For the text-containing cell, return its midpoint in (X, Y) coordinate format. 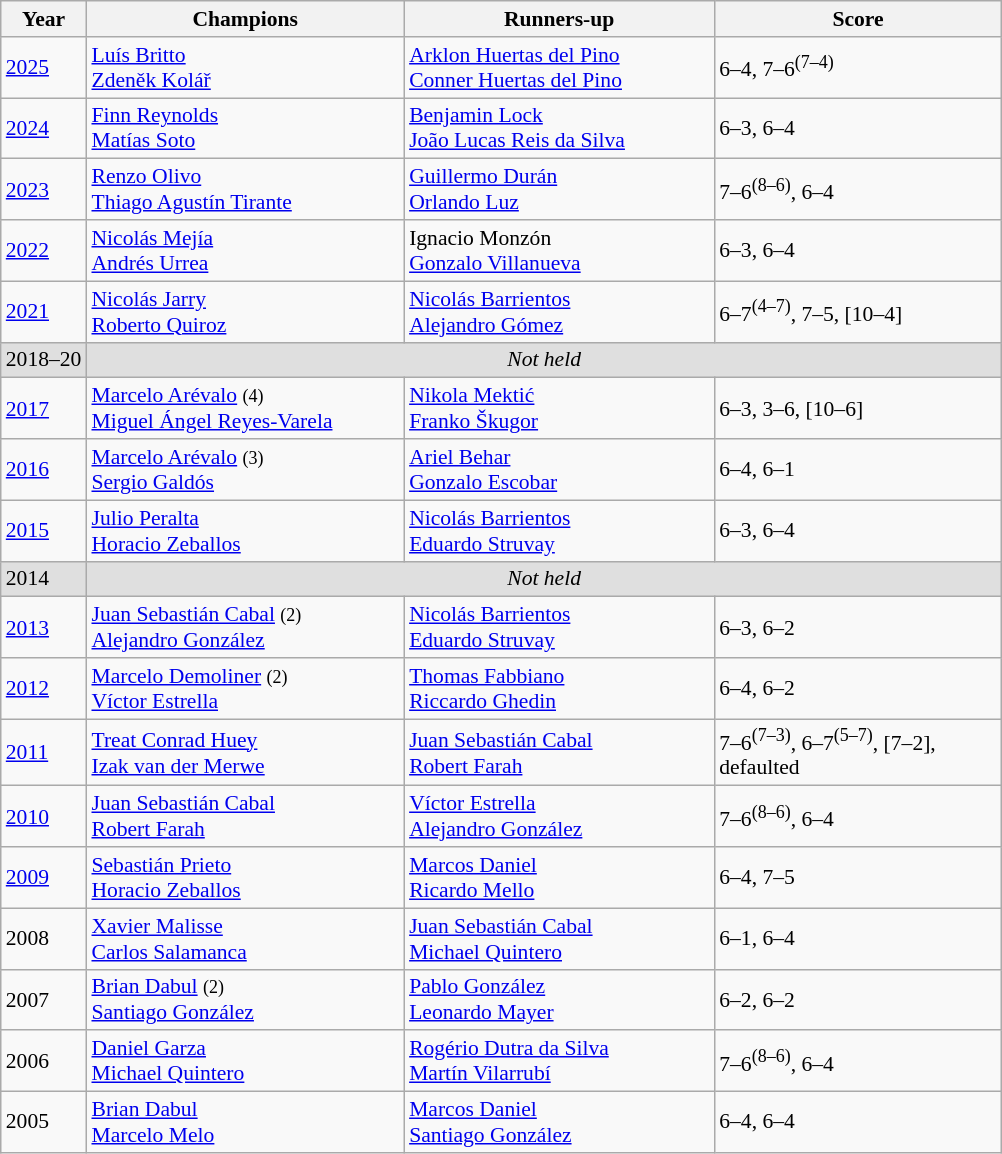
6–3, 6–2 (858, 628)
Xavier Malisse Carlos Salamanca (245, 938)
Benjamin Lock João Lucas Reis da Silva (559, 128)
Guillermo Durán Orlando Luz (559, 190)
2017 (44, 408)
6–4, 6–2 (858, 688)
2006 (44, 1062)
Finn Reynolds Matías Soto (245, 128)
Sebastián Prieto Horacio Zeballos (245, 878)
Daniel Garza Michael Quintero (245, 1062)
6–4, 6–4 (858, 1122)
6–3, 3–6, [10–6] (858, 408)
Marcelo Arévalo (4) Miguel Ángel Reyes-Varela (245, 408)
2023 (44, 190)
2018–20 (44, 360)
Nicolás Jarry Roberto Quiroz (245, 312)
2022 (44, 250)
Pablo González Leonardo Mayer (559, 1000)
6–2, 6–2 (858, 1000)
2012 (44, 688)
Nikola Mektić Franko Škugor (559, 408)
2021 (44, 312)
Year (44, 19)
6–1, 6–4 (858, 938)
Brian Dabul Marcelo Melo (245, 1122)
Champions (245, 19)
Juan Sebastián Cabal (2) Alejandro González (245, 628)
2015 (44, 530)
Ariel Behar Gonzalo Escobar (559, 470)
Rogério Dutra da Silva Martín Vilarrubí (559, 1062)
2008 (44, 938)
Nicolás Mejía Andrés Urrea (245, 250)
Nicolás Barrientos Alejandro Gómez (559, 312)
Marcos Daniel Ricardo Mello (559, 878)
Score (858, 19)
Renzo Olivo Thiago Agustín Tirante (245, 190)
6–4, 7–5 (858, 878)
Luís Britto Zdeněk Kolář (245, 68)
Juan Sebastián Cabal Michael Quintero (559, 938)
2005 (44, 1122)
Treat Conrad Huey Izak van der Merwe (245, 752)
2011 (44, 752)
Víctor Estrella Alejandro González (559, 816)
2010 (44, 816)
2024 (44, 128)
Marcelo Arévalo (3) Sergio Galdós (245, 470)
Ignacio Monzón Gonzalo Villanueva (559, 250)
Brian Dabul (2) Santiago González (245, 1000)
Marcelo Demoliner (2) Víctor Estrella (245, 688)
Marcos Daniel Santiago González (559, 1122)
6–4, 7–6(7–4) (858, 68)
Thomas Fabbiano Riccardo Ghedin (559, 688)
Runners-up (559, 19)
2009 (44, 878)
2016 (44, 470)
6–4, 6–1 (858, 470)
2025 (44, 68)
Arklon Huertas del Pino Conner Huertas del Pino (559, 68)
Julio Peralta Horacio Zeballos (245, 530)
7–6(7–3), 6–7(5–7), [7–2], defaulted (858, 752)
6–7(4–7), 7–5, [10–4] (858, 312)
2014 (44, 579)
2007 (44, 1000)
2013 (44, 628)
